Search for the cell housing the specified text and yield its (x, y) center coordinate. 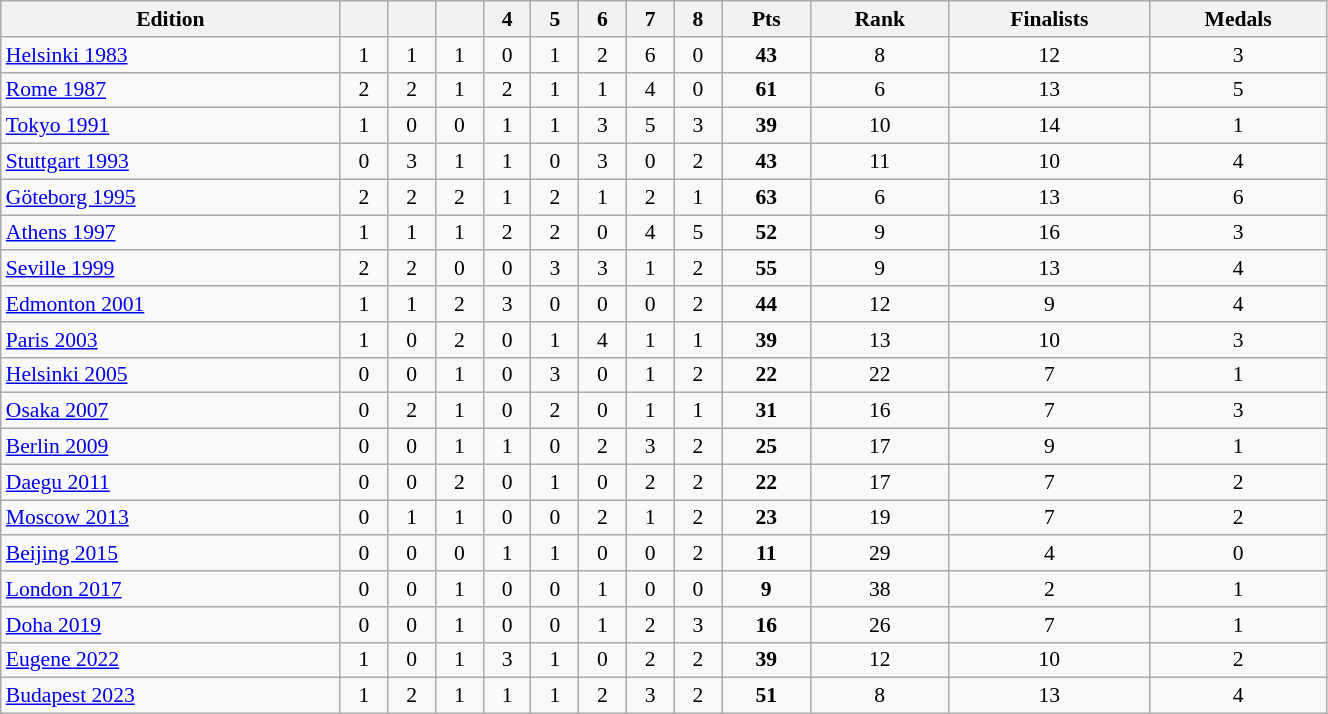
Eugene 2022 (170, 660)
Berlin 2009 (170, 447)
19 (880, 518)
Athens 1997 (170, 233)
29 (880, 554)
Budapest 2023 (170, 696)
31 (766, 411)
Tokyo 1991 (170, 126)
25 (766, 447)
61 (766, 90)
51 (766, 696)
Rome 1987 (170, 90)
Finalists (1050, 19)
Göteborg 1995 (170, 197)
Stuttgart 1993 (170, 162)
Rank (880, 19)
Edmonton 2001 (170, 304)
Moscow 2013 (170, 518)
23 (766, 518)
Pts (766, 19)
Daegu 2011 (170, 482)
63 (766, 197)
Osaka 2007 (170, 411)
Paris 2003 (170, 340)
38 (880, 589)
44 (766, 304)
Edition (170, 19)
Beijing 2015 (170, 554)
Helsinki 2005 (170, 375)
52 (766, 233)
Doha 2019 (170, 625)
55 (766, 269)
14 (1050, 126)
Seville 1999 (170, 269)
Helsinki 1983 (170, 55)
London 2017 (170, 589)
Medals (1238, 19)
26 (880, 625)
